Detect which cell encompasses the target text, then output its [X, Y] center coordinate. 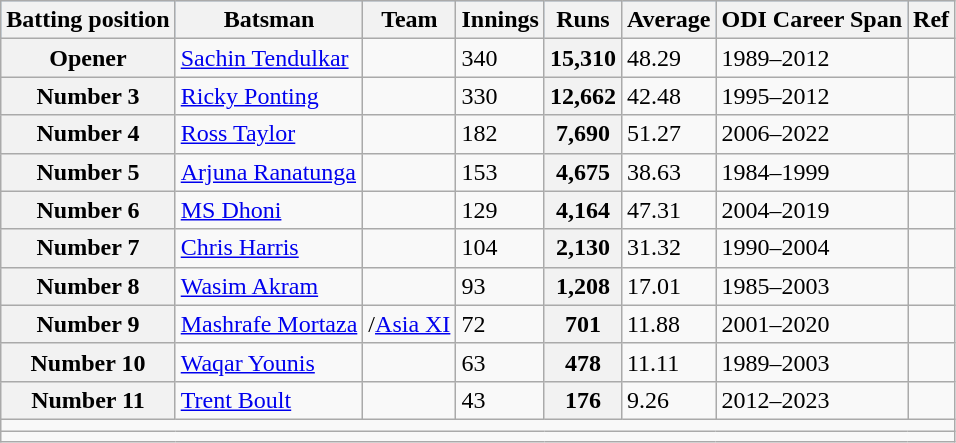
Batting position [88, 20]
330 [500, 96]
MS Dhoni [269, 210]
Innings [500, 20]
Number 11 [88, 400]
Waqar Younis [269, 362]
2001–2020 [812, 324]
31.32 [668, 248]
Number 7 [88, 248]
48.29 [668, 58]
1989–2003 [812, 362]
72 [500, 324]
Arjuna Ranatunga [269, 172]
2,130 [582, 248]
1984–1999 [812, 172]
Average [668, 20]
12,662 [582, 96]
Sachin Tendulkar [269, 58]
63 [500, 362]
182 [500, 134]
176 [582, 400]
4,675 [582, 172]
153 [500, 172]
Wasim Akram [269, 286]
51.27 [668, 134]
Ref [932, 20]
Number 6 [88, 210]
17.01 [668, 286]
43 [500, 400]
11.88 [668, 324]
1985–2003 [812, 286]
104 [500, 248]
701 [582, 324]
1,208 [582, 286]
2004–2019 [812, 210]
ODI Career Span [812, 20]
Number 5 [88, 172]
Number 10 [88, 362]
93 [500, 286]
Ross Taylor [269, 134]
Chris Harris [269, 248]
Runs [582, 20]
2012–2023 [812, 400]
Team [410, 20]
1990–2004 [812, 248]
Trent Boult [269, 400]
15,310 [582, 58]
129 [500, 210]
7,690 [582, 134]
4,164 [582, 210]
478 [582, 362]
42.48 [668, 96]
Number 9 [88, 324]
1995–2012 [812, 96]
Number 8 [88, 286]
11.11 [668, 362]
Batsman [269, 20]
1989–2012 [812, 58]
Ricky Ponting [269, 96]
47.31 [668, 210]
/Asia XI [410, 324]
38.63 [668, 172]
Opener [88, 58]
Number 4 [88, 134]
340 [500, 58]
Mashrafe Mortaza [269, 324]
Number 3 [88, 96]
9.26 [668, 400]
2006–2022 [812, 134]
